From the cell containing the given text, extract its center point as [x, y] coordinate. 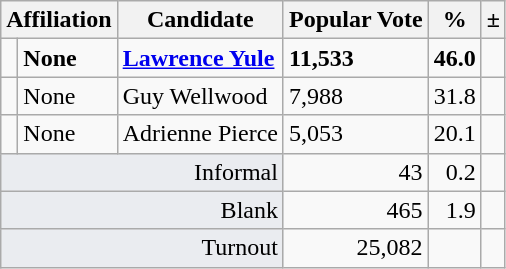
Guy Wellwood [200, 96]
31.8 [454, 96]
20.1 [454, 134]
Turnout [142, 248]
Candidate [200, 20]
43 [356, 172]
Affiliation [59, 20]
1.9 [454, 210]
± [493, 20]
25,082 [356, 248]
465 [356, 210]
Informal [142, 172]
0.2 [454, 172]
% [454, 20]
Blank [142, 210]
11,533 [356, 58]
46.0 [454, 58]
7,988 [356, 96]
Lawrence Yule [200, 58]
Adrienne Pierce [200, 134]
5,053 [356, 134]
Popular Vote [356, 20]
